Return the (X, Y) coordinate for the center point of the cell that contains the specified text.  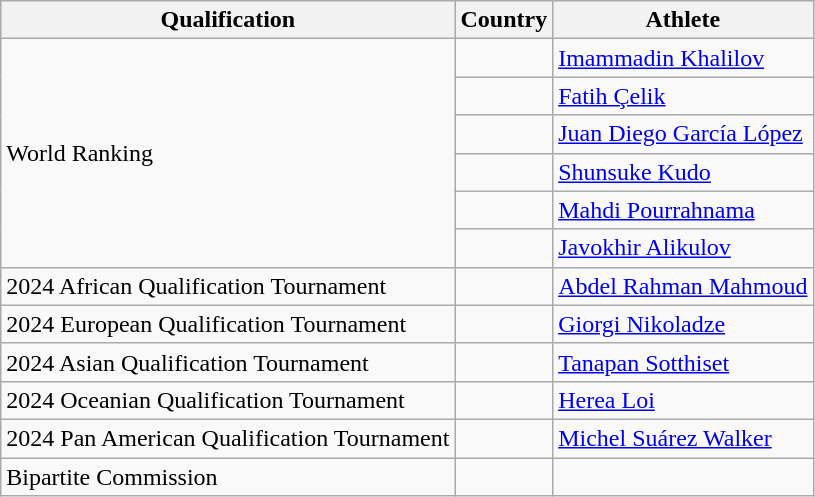
2024 Pan American Qualification Tournament (228, 438)
Fatih Çelik (683, 96)
Imammadin Khalilov (683, 58)
Michel Suárez Walker (683, 438)
2024 African Qualification Tournament (228, 286)
Abdel Rahman Mahmoud (683, 286)
2024 European Qualification Tournament (228, 324)
Bipartite Commission (228, 477)
Juan Diego García López (683, 134)
2024 Asian Qualification Tournament (228, 362)
Country (504, 20)
Tanapan Sotthiset (683, 362)
Mahdi Pourrahnama (683, 210)
2024 Oceanian Qualification Tournament (228, 400)
Giorgi Nikoladze (683, 324)
Qualification (228, 20)
Shunsuke Kudo (683, 172)
World Ranking (228, 153)
Herea Loi (683, 400)
Javokhir Alikulov (683, 248)
Athlete (683, 20)
